Return the [X, Y] coordinate for the center point of the cell that contains the specified text.  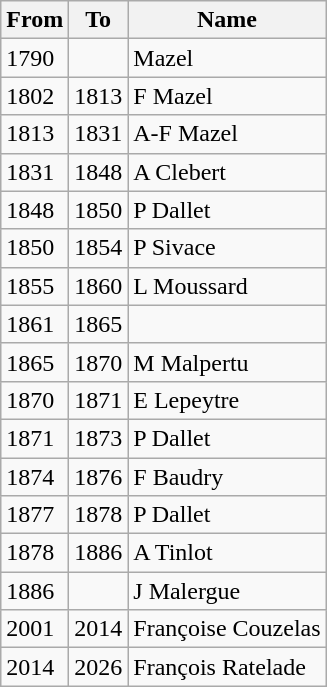
Name [227, 20]
J Malergue [227, 591]
L Moussard [227, 286]
1802 [35, 96]
P Sivace [227, 248]
A Clebert [227, 172]
F Baudry [227, 477]
1876 [98, 477]
1790 [35, 58]
1874 [35, 477]
To [98, 20]
François Ratelade [227, 667]
From [35, 20]
A Tinlot [227, 553]
1854 [98, 248]
A-F Mazel [227, 134]
E Lepeytre [227, 400]
1855 [35, 286]
1861 [35, 324]
M Malpertu [227, 362]
1860 [98, 286]
1873 [98, 438]
2001 [35, 629]
Mazel [227, 58]
2026 [98, 667]
Françoise Couzelas [227, 629]
F Mazel [227, 96]
1877 [35, 515]
